Detect which cell encompasses the target text, then output its (x, y) center coordinate. 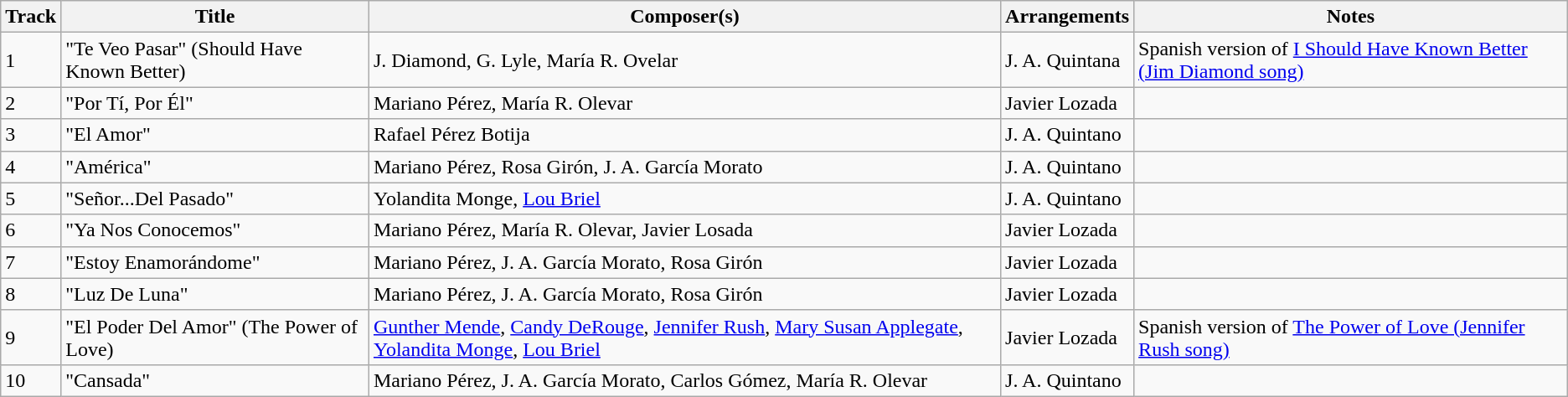
8 (31, 294)
5 (31, 198)
"Señor...Del Pasado" (215, 198)
"Cansada" (215, 380)
Rafael Pérez Botija (684, 135)
"Por Tí, Por Él" (215, 103)
Gunther Mende, Candy DeRouge, Jennifer Rush, Mary Susan Applegate, Yolandita Monge, Lou Briel (684, 337)
"Te Veo Pasar" (Should Have Known Better) (215, 60)
3 (31, 135)
"Luz De Luna" (215, 294)
Mariano Pérez, Rosa Girón, J. A. García Morato (684, 167)
Spanish version of The Power of Love (Jennifer Rush song) (1351, 337)
Spanish version of I Should Have Known Better (Jim Diamond song) (1351, 60)
9 (31, 337)
J. Diamond, G. Lyle, María R. Ovelar (684, 60)
"Estoy Enamorándome" (215, 262)
"El Poder Del Amor" (The Power of Love) (215, 337)
Title (215, 17)
J. A. Quintana (1067, 60)
"América" (215, 167)
Mariano Pérez, J. A. García Morato, Carlos Gómez, María R. Olevar (684, 380)
Composer(s) (684, 17)
10 (31, 380)
6 (31, 230)
Mariano Pérez, María R. Olevar (684, 103)
"Ya Nos Conocemos" (215, 230)
Yolandita Monge, Lou Briel (684, 198)
7 (31, 262)
Track (31, 17)
Mariano Pérez, María R. Olevar, Javier Losada (684, 230)
Notes (1351, 17)
"El Amor" (215, 135)
1 (31, 60)
4 (31, 167)
Arrangements (1067, 17)
2 (31, 103)
